Detect which cell encompasses the target text, then output its [x, y] center coordinate. 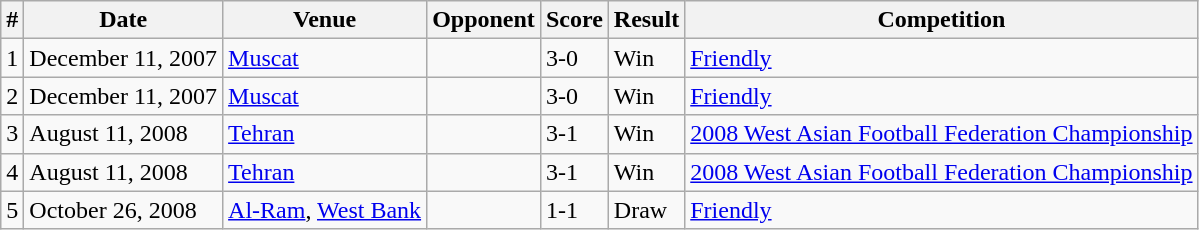
# [12, 20]
Result [646, 20]
Competition [942, 20]
Date [124, 20]
Venue [325, 20]
1-1 [574, 210]
Draw [646, 210]
2 [12, 96]
5 [12, 210]
4 [12, 172]
1 [12, 58]
Score [574, 20]
Al-Ram, West Bank [325, 210]
3 [12, 134]
October 26, 2008 [124, 210]
Opponent [484, 20]
